Pinpoint the cell where the given text exists, returning its (x, y) midpoint coordinate. 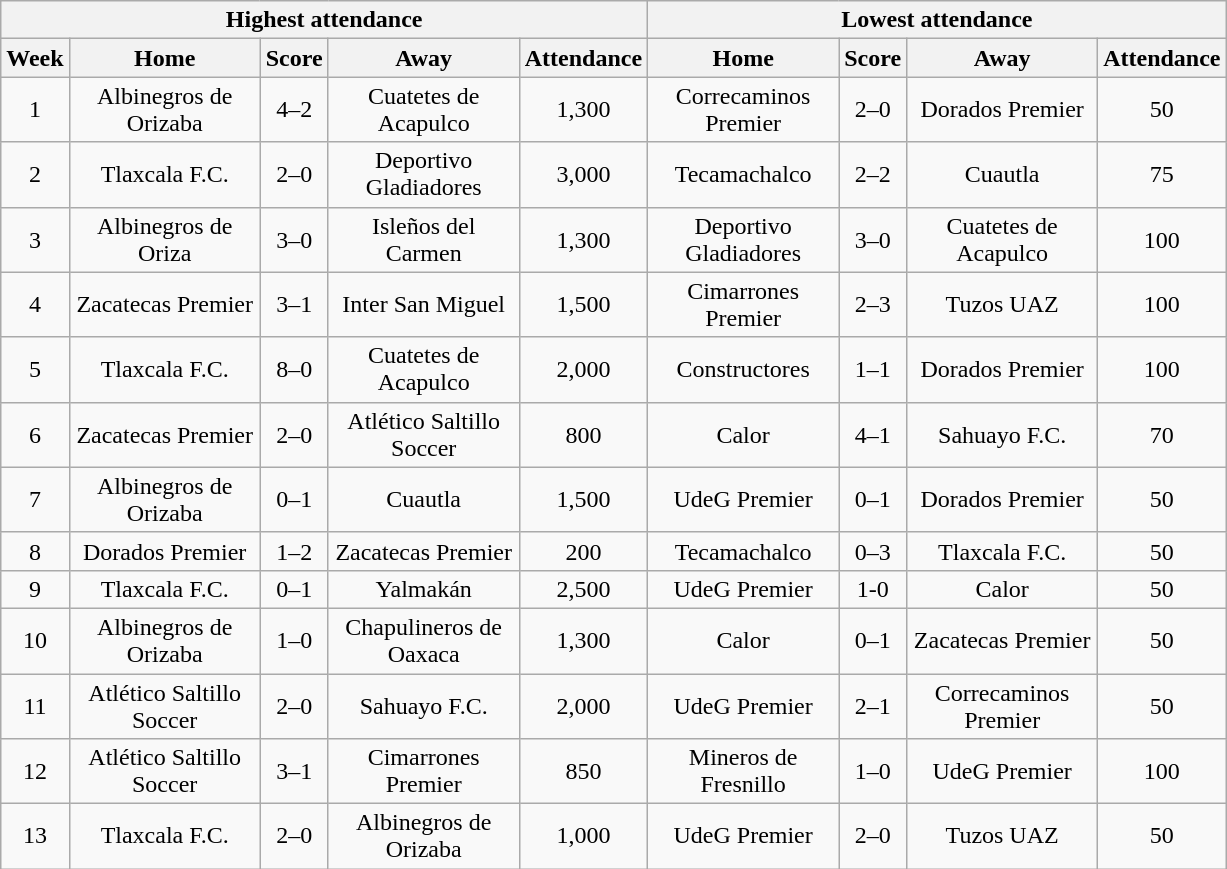
3,000 (583, 174)
13 (35, 836)
10 (35, 640)
1–1 (873, 370)
Inter San Miguel (424, 304)
6 (35, 434)
1,000 (583, 836)
2–2 (873, 174)
3 (35, 240)
2–1 (873, 706)
70 (1162, 434)
Constructores (744, 370)
200 (583, 551)
4 (35, 304)
800 (583, 434)
11 (35, 706)
Lowest attendance (937, 20)
2 (35, 174)
Week (35, 58)
4–2 (294, 110)
8 (35, 551)
7 (35, 500)
1-0 (873, 589)
2–3 (873, 304)
0–3 (873, 551)
Chapulineros de Oaxaca (424, 640)
Yalmakán (424, 589)
Mineros de Fresnillo (744, 772)
850 (583, 772)
1 (35, 110)
1–2 (294, 551)
75 (1162, 174)
5 (35, 370)
Albinegros de Oriza (164, 240)
2,500 (583, 589)
4–1 (873, 434)
9 (35, 589)
12 (35, 772)
Highest attendance (324, 20)
Isleños del Carmen (424, 240)
8–0 (294, 370)
